Scan for the cell matching the given text and deliver its (x, y) coordinate at center. 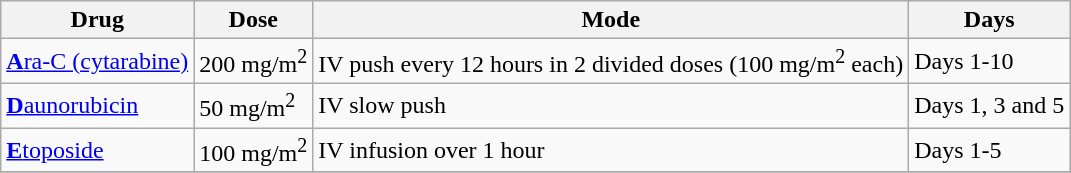
100 mg/m2 (254, 150)
Etoposide (98, 150)
Days 1-5 (990, 150)
Days 1, 3 and 5 (990, 106)
Daunorubicin (98, 106)
50 mg/m2 (254, 106)
Ara-C (cytarabine) (98, 62)
IV push every 12 hours in 2 divided doses (100 mg/m2 each) (611, 62)
IV slow push (611, 106)
IV infusion over 1 hour (611, 150)
Mode (611, 20)
Dose (254, 20)
200 mg/m2 (254, 62)
Days (990, 20)
Days 1-10 (990, 62)
Drug (98, 20)
